Identify which cell holds the provided text, then report its (x, y) central coordinate. 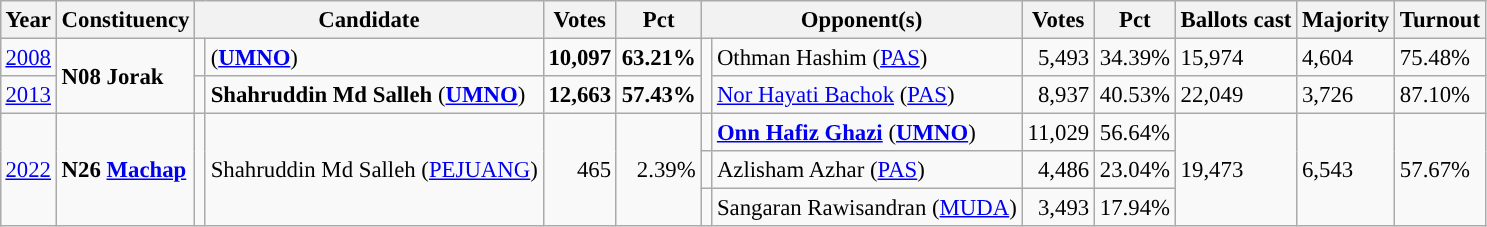
63.21% (658, 57)
Year (28, 20)
Opponent(s) (862, 20)
87.10% (1440, 95)
3,726 (1346, 95)
465 (580, 170)
2013 (28, 95)
Shahruddin Md Salleh (PEJUANG) (374, 170)
2.39% (658, 170)
6,543 (1346, 170)
11,029 (1058, 133)
23.04% (1134, 170)
12,663 (580, 95)
Shahruddin Md Salleh (UMNO) (374, 95)
15,974 (1236, 57)
Candidate (369, 20)
2008 (28, 57)
Azlisham Azhar (PAS) (867, 170)
(UMNO) (374, 57)
Ballots cast (1236, 20)
40.53% (1134, 95)
22,049 (1236, 95)
Majority (1346, 20)
4,486 (1058, 170)
Sangaran Rawisandran (MUDA) (867, 208)
8,937 (1058, 95)
2022 (28, 170)
75.48% (1440, 57)
N26 Machap (125, 170)
Othman Hashim (PAS) (867, 57)
10,097 (580, 57)
5,493 (1058, 57)
3,493 (1058, 208)
N08 Jorak (125, 76)
57.67% (1440, 170)
Onn Hafiz Ghazi (UMNO) (867, 133)
56.64% (1134, 133)
57.43% (658, 95)
Turnout (1440, 20)
Nor Hayati Bachok (PAS) (867, 95)
17.94% (1134, 208)
Constituency (125, 20)
4,604 (1346, 57)
34.39% (1134, 57)
19,473 (1236, 170)
